Find where the given text appears and provide that cell's center as [X, Y] coordinate. 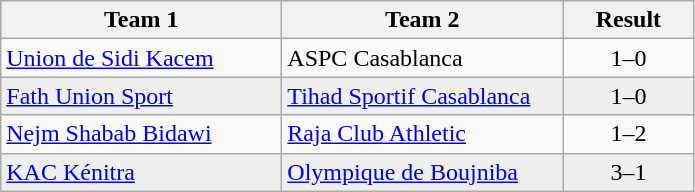
KAC Kénitra [142, 172]
ASPC Casablanca [422, 58]
1–2 [628, 134]
Union de Sidi Kacem [142, 58]
Result [628, 20]
Team 2 [422, 20]
Raja Club Athletic [422, 134]
Nejm Shabab Bidawi [142, 134]
Olympique de Boujniba [422, 172]
Team 1 [142, 20]
3–1 [628, 172]
Tihad Sportif Casablanca [422, 96]
Fath Union Sport [142, 96]
